Return [X, Y] of the center of cell containing provided text 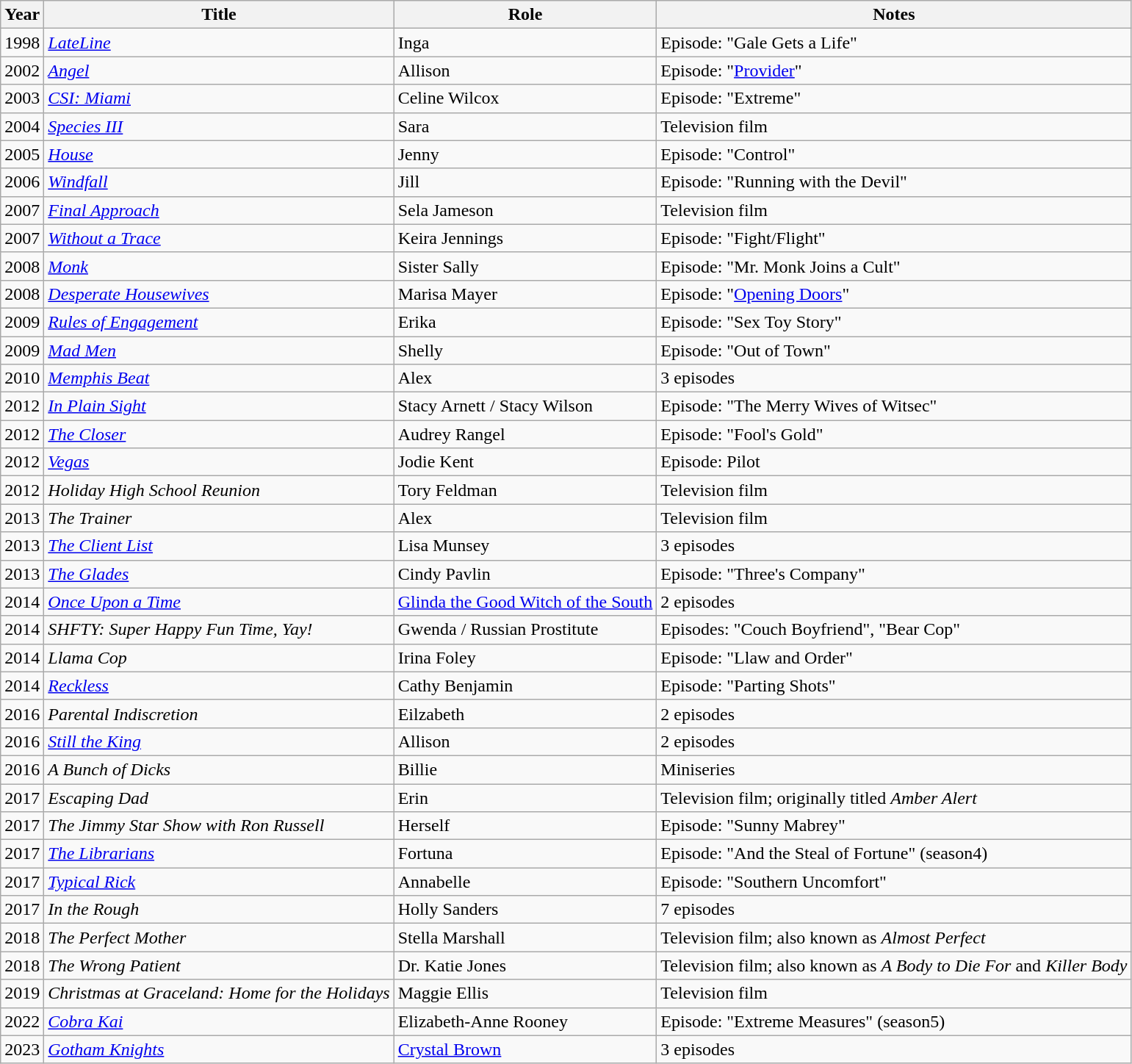
Irina Foley [525, 658]
Episode: "And the Steal of Fortune" (season4) [894, 854]
Episode: "Three's Company" [894, 574]
Notes [894, 15]
Sister Sally [525, 266]
Fortuna [525, 854]
Audrey Rangel [525, 434]
2004 [22, 126]
Angel [219, 71]
2022 [22, 1021]
1998 [22, 43]
Final Approach [219, 210]
The Perfect Mother [219, 938]
Eilzabeth [525, 713]
Erin [525, 797]
Shelly [525, 351]
Memphis Beat [219, 378]
Stacy Arnett / Stacy Wilson [525, 406]
Episode: "Fight/Flight" [894, 238]
Once Upon a Time [219, 602]
The Wrong Patient [219, 966]
Without a Trace [219, 238]
Year [22, 15]
House [219, 154]
Marisa Mayer [525, 294]
Television film; also known as A Body to Die For and Killer Body [894, 966]
Role [525, 15]
Episode: "Running with the Devil" [894, 182]
Episode: "Llaw and Order" [894, 658]
Desperate Housewives [219, 294]
Episode: Pilot [894, 462]
Gotham Knights [219, 1049]
Episode: "Extreme Measures" (season5) [894, 1021]
Gwenda / Russian Prostitute [525, 630]
7 episodes [894, 910]
Episode: "Control" [894, 154]
Annabelle [525, 882]
Keira Jennings [525, 238]
Episodes: "Couch Boyfriend", "Bear Cop" [894, 630]
Christmas at Graceland: Home for the Holidays [219, 993]
Tory Feldman [525, 490]
Episode: "Gale Gets a Life" [894, 43]
Escaping Dad [219, 797]
Episode: "Mr. Monk Joins a Cult" [894, 266]
Jenny [525, 154]
2019 [22, 993]
LateLine [219, 43]
The Glades [219, 574]
Maggie Ellis [525, 993]
The Trainer [219, 518]
Still the King [219, 741]
Vegas [219, 462]
A Bunch of Dicks [219, 769]
Episode: "Out of Town" [894, 351]
Crystal Brown [525, 1049]
Episode: "Sex Toy Story" [894, 322]
Episode: "Provider" [894, 71]
2005 [22, 154]
Erika [525, 322]
In Plain Sight [219, 406]
SHFTY: Super Happy Fun Time, Yay! [219, 630]
2003 [22, 98]
Jill [525, 182]
Billie [525, 769]
2006 [22, 182]
Stella Marshall [525, 938]
Lisa Munsey [525, 546]
Rules of Engagement [219, 322]
Monk [219, 266]
Episode: "Opening Doors" [894, 294]
Holiday High School Reunion [219, 490]
Dr. Katie Jones [525, 966]
The Closer [219, 434]
Sara [525, 126]
Elizabeth-Anne Rooney [525, 1021]
Cobra Kai [219, 1021]
Windfall [219, 182]
Title [219, 15]
Cathy Benjamin [525, 686]
The Librarians [219, 854]
Television film; also known as Almost Perfect [894, 938]
Sela Jameson [525, 210]
2010 [22, 378]
Celine Wilcox [525, 98]
Episode: "Fool's Gold" [894, 434]
Episode: "The Merry Wives of Witsec" [894, 406]
Episode: "Southern Uncomfort" [894, 882]
Llama Cop [219, 658]
Cindy Pavlin [525, 574]
Episode: "Parting Shots" [894, 686]
Typical Rick [219, 882]
CSI: Miami [219, 98]
Reckless [219, 686]
Glinda the Good Witch of the South [525, 602]
Miniseries [894, 769]
In the Rough [219, 910]
Television film; originally titled Amber Alert [894, 797]
The Client List [219, 546]
Jodie Kent [525, 462]
Mad Men [219, 351]
Herself [525, 826]
2023 [22, 1049]
2002 [22, 71]
Species III [219, 126]
Holly Sanders [525, 910]
Episode: "Sunny Mabrey" [894, 826]
Episode: "Extreme" [894, 98]
The Jimmy Star Show with Ron Russell [219, 826]
Inga [525, 43]
Parental Indiscretion [219, 713]
